Search for the cell housing the specified text and yield its (x, y) center coordinate. 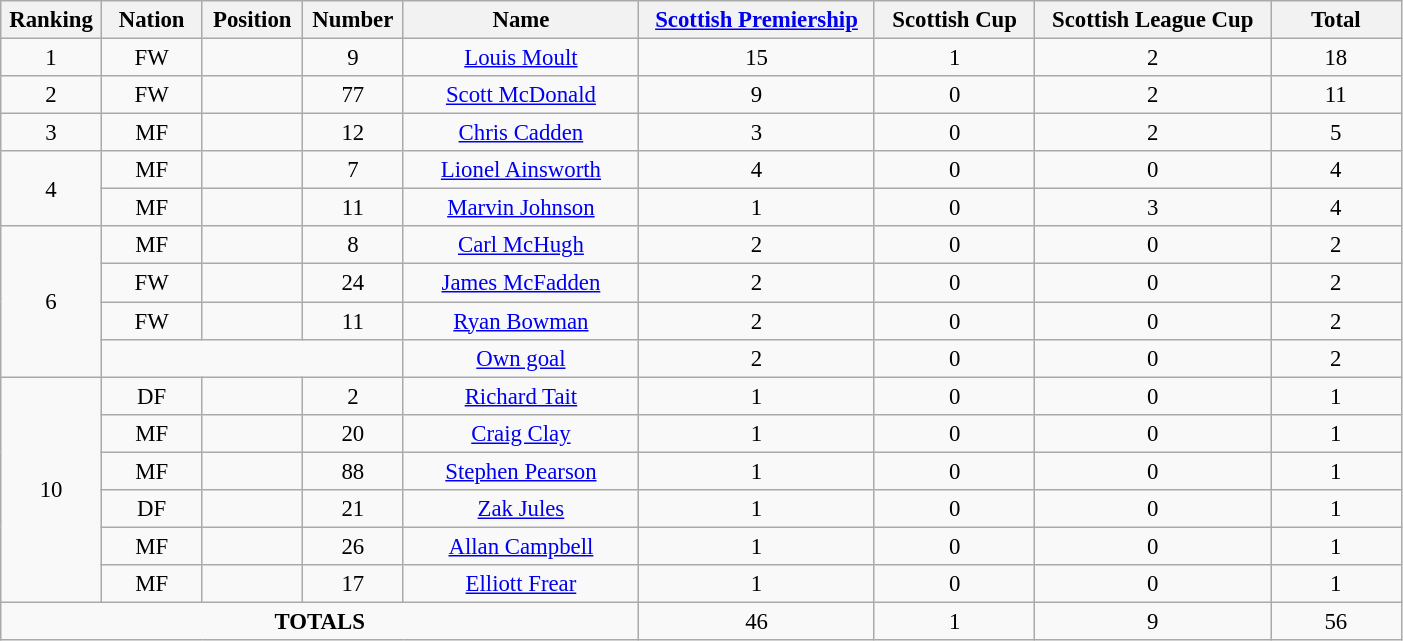
James McFadden (521, 283)
Name (521, 20)
46 (757, 621)
17 (354, 584)
Marvin Johnson (521, 208)
20 (354, 433)
Position (252, 20)
Carl McHugh (521, 245)
TOTALS (320, 621)
18 (1336, 58)
7 (354, 170)
5 (1336, 133)
Zak Jules (521, 509)
10 (52, 490)
Louis Moult (521, 58)
8 (354, 245)
Scott McDonald (521, 95)
Scottish League Cup (1153, 20)
26 (354, 546)
Richard Tait (521, 396)
12 (354, 133)
Chris Cadden (521, 133)
24 (354, 283)
21 (354, 509)
Lionel Ainsworth (521, 170)
88 (354, 471)
15 (757, 58)
Scottish Premiership (757, 20)
Ryan Bowman (521, 321)
Ranking (52, 20)
Stephen Pearson (521, 471)
77 (354, 95)
56 (1336, 621)
Number (354, 20)
Allan Campbell (521, 546)
6 (52, 301)
Nation (152, 20)
Elliott Frear (521, 584)
Scottish Cup (954, 20)
Own goal (521, 358)
Craig Clay (521, 433)
Total (1336, 20)
